For the text-containing cell, return its midpoint in (x, y) coordinate format. 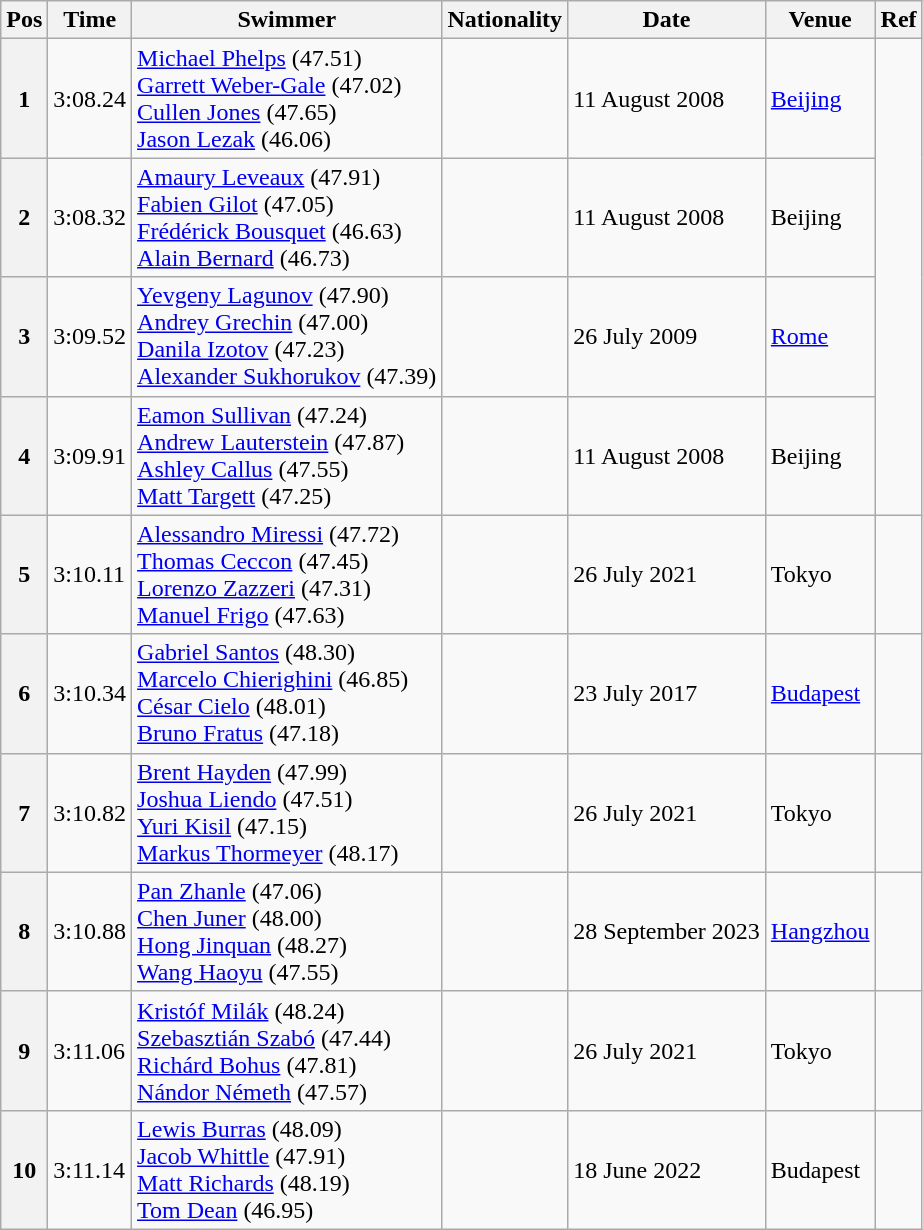
7 (24, 812)
8 (24, 932)
Lewis Burras (48.09)Jacob Whittle (47.91)Matt Richards (48.19)Tom Dean (46.95) (287, 1170)
Time (90, 20)
Eamon Sullivan (47.24)Andrew Lauterstein (47.87)Ashley Callus (47.55)Matt Targett (47.25) (287, 456)
3 (24, 336)
Ref (898, 20)
3:10.11 (90, 574)
3:09.91 (90, 456)
3:10.34 (90, 694)
26 July 2009 (667, 336)
Gabriel Santos (48.30)Marcelo Chierighini (46.85)César Cielo (48.01)Bruno Fratus (47.18) (287, 694)
Date (667, 20)
2 (24, 218)
3:09.52 (90, 336)
Pos (24, 20)
Amaury Leveaux (47.91)Fabien Gilot (47.05)Frédérick Bousquet (46.63)Alain Bernard (46.73) (287, 218)
9 (24, 1050)
23 July 2017 (667, 694)
Rome (820, 336)
Swimmer (287, 20)
28 September 2023 (667, 932)
Michael Phelps (47.51)Garrett Weber-Gale (47.02)Cullen Jones (47.65)Jason Lezak (46.06) (287, 98)
3:11.06 (90, 1050)
3:08.24 (90, 98)
6 (24, 694)
1 (24, 98)
3:10.88 (90, 932)
4 (24, 456)
3:10.82 (90, 812)
Venue (820, 20)
Kristóf Milák (48.24)Szebasztián Szabó (47.44)Richárd Bohus (47.81)Nándor Németh (47.57) (287, 1050)
Nationality (505, 20)
3:11.14 (90, 1170)
Hangzhou (820, 932)
Pan Zhanle (47.06)Chen Juner (48.00)Hong Jinquan (48.27)Wang Haoyu (47.55) (287, 932)
Brent Hayden (47.99)Joshua Liendo (47.51)Yuri Kisil (47.15)Markus Thormeyer (48.17) (287, 812)
10 (24, 1170)
Yevgeny Lagunov (47.90)Andrey Grechin (47.00)Danila Izotov (47.23)Alexander Sukhorukov (47.39) (287, 336)
Alessandro Miressi (47.72)Thomas Ceccon (47.45)Lorenzo Zazzeri (47.31)Manuel Frigo (47.63) (287, 574)
5 (24, 574)
18 June 2022 (667, 1170)
3:08.32 (90, 218)
